Return the [x, y] coordinate for the center point of the cell that contains the specified text.  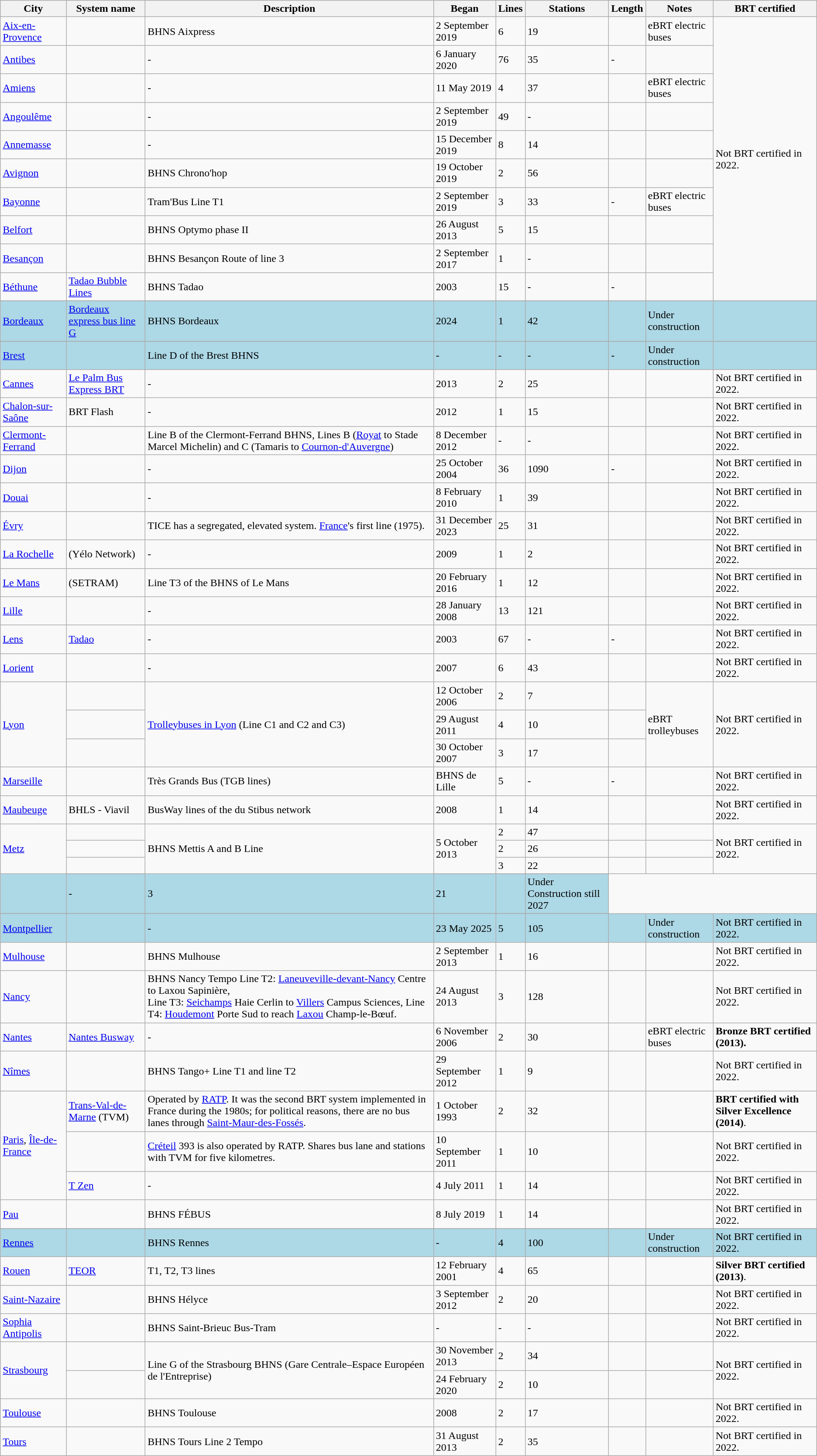
32 [567, 1111]
Line B of the Clermont-Ferrand BHNS, Lines B (Royat to Stade Marcel Michelin) and C (Tamaris to Cournon-d'Auvergne) [289, 441]
21 [464, 894]
Under Construction still 2027 [567, 894]
TICE has a segregated, elevated system. France's first line (1975). [289, 525]
BHLS - Viavil [106, 809]
Silver BRT certified (2013). [765, 1271]
Marseille [33, 781]
8 July 2019 [464, 1214]
Très Grands Bus (TGB lines) [289, 781]
Lines [511, 9]
20 February 2016 [464, 582]
BHNS Tours Line 2 Tempo [289, 1441]
T Zen [106, 1185]
30 [567, 1037]
29 August 2011 [464, 725]
Lens [33, 639]
Toulouse [33, 1413]
15 December 2019 [464, 145]
Dijon [33, 469]
19 October 2019 [464, 173]
Bayonne [33, 202]
Tadao Bubble Lines [106, 286]
Began [464, 9]
Le Mans [33, 582]
Béthune [33, 286]
Sophia Antipolis [33, 1328]
Tram'Bus Line T1 [289, 202]
Belfort [33, 230]
Avignon [33, 173]
Line D of the Brest BHNS [289, 355]
7 [567, 696]
Pau [33, 1214]
Antibes [33, 59]
BHNS Mulhouse [289, 957]
12 October 2006 [464, 696]
2 September 2013 [464, 957]
City [33, 9]
49 [511, 116]
24 August 2013 [464, 997]
Line T3 of the BHNS of Le Mans [289, 582]
La Rochelle [33, 554]
BHNS Bordeaux [289, 321]
Saint-Nazaire [33, 1299]
(Yélo Network) [106, 554]
36 [511, 469]
Nantes Busway [106, 1037]
3 September 2012 [464, 1299]
31 August 2013 [464, 1441]
4 July 2011 [464, 1185]
100 [567, 1242]
eBRT trolleybuses [679, 725]
8 February 2010 [464, 498]
System name [106, 9]
Mulhouse [33, 957]
30 October 2007 [464, 752]
65 [567, 1271]
19 [567, 31]
Nantes [33, 1037]
26 [567, 849]
76 [511, 59]
Description [289, 9]
BHNS Hélyce [289, 1299]
Rennes [33, 1242]
1 October 1993 [464, 1111]
TEOR [106, 1271]
BHNS Rennes [289, 1242]
6 November 2006 [464, 1037]
Besançon [33, 258]
BRT Flash [106, 412]
Length [627, 9]
BHNS FÉBUS [289, 1214]
BHNS Optymo phase II [289, 230]
Cannes [33, 384]
BRT certified [765, 9]
30 November 2013 [464, 1356]
47 [567, 832]
43 [567, 668]
105 [567, 928]
Rouen [33, 1271]
Maubeuge [33, 809]
12 February 2001 [464, 1271]
Brest [33, 355]
Notes [679, 9]
5 October 2013 [464, 849]
31 [567, 525]
10 September 2011 [464, 1151]
31 December 2023 [464, 525]
Douai [33, 498]
Tadao [106, 639]
Nîmes [33, 1071]
29 September 2012 [464, 1071]
(SETRAM) [106, 582]
Chalon-sur-Saône [33, 412]
24 February 2020 [464, 1384]
2009 [464, 554]
Lille [33, 611]
67 [511, 639]
1090 [567, 469]
BHNS Besançon Route of line 3 [289, 258]
13 [511, 611]
128 [567, 997]
BusWay lines of the du Stibus network [289, 809]
33 [567, 202]
11 May 2019 [464, 88]
22 [567, 865]
20 [567, 1299]
34 [567, 1356]
Le Palm Bus Express BRT [106, 384]
Créteil 393 is also operated by RATP. Shares bus lane and stations with TVM for five kilometres. [289, 1151]
42 [567, 321]
BHNS Saint-Brieuc Bus-Tram [289, 1328]
25 October 2004 [464, 469]
2012 [464, 412]
Nancy [33, 997]
23 May 2025 [464, 928]
Annemasse [33, 145]
8 December 2012 [464, 441]
Strasbourg [33, 1370]
BHNS Aixpress [289, 31]
12 [567, 582]
Montpellier [33, 928]
BHNS de Lille [464, 781]
Amiens [33, 88]
Metz [33, 849]
Trolleybuses in Lyon (Line C1 and C2 and C3) [289, 725]
2 September 2017 [464, 258]
BHNS Chrono'hop [289, 173]
Line G of the Strasbourg BHNS (Gare Centrale–Espace Européen de l'Entreprise) [289, 1370]
Clermont-Ferrand [33, 441]
26 August 2013 [464, 230]
Paris, Île-de-France [33, 1145]
28 January 2008 [464, 611]
39 [567, 498]
Angoulême [33, 116]
Évry [33, 525]
Bordeaux [33, 321]
BHNS Tadao [289, 286]
BRT certified with Silver Excellence (2014). [765, 1111]
121 [567, 611]
Trans-Val-de-Marne (TVM) [106, 1111]
Aix-en-Provence [33, 31]
2007 [464, 668]
Bordeaux express bus line G [106, 321]
37 [567, 88]
56 [567, 173]
BHNS Tango+ Line T1 and line T2 [289, 1071]
Bronze BRT certified (2013). [765, 1037]
Stations [567, 9]
Tours [33, 1441]
8 [511, 145]
BHNS Toulouse [289, 1413]
BHNS Mettis A and B Line [289, 849]
Lorient [33, 668]
6 January 2020 [464, 59]
T1, T2, T3 lines [289, 1271]
2024 [464, 321]
2013 [464, 384]
9 [567, 1071]
Lyon [33, 725]
16 [567, 957]
